Detect which cell encompasses the target text, then output its (x, y) center coordinate. 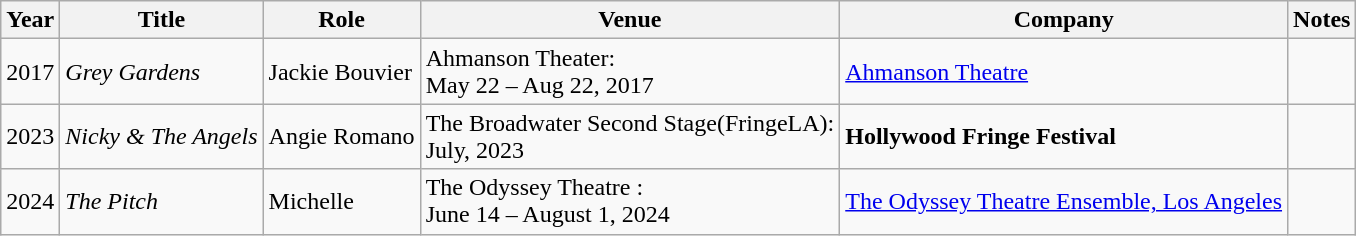
Ahmanson Theatre (1064, 72)
Michelle (342, 202)
Angie Romano (342, 136)
Role (342, 20)
Year (30, 20)
Hollywood Fringe Festival (1064, 136)
2023 (30, 136)
Nicky & The Angels (162, 136)
Company (1064, 20)
Venue (630, 20)
2024 (30, 202)
The Odyssey Theatre :June 14 – August 1, 2024 (630, 202)
The Odyssey Theatre Ensemble, Los Angeles (1064, 202)
The Broadwater Second Stage(FringeLA):July, 2023 (630, 136)
The Pitch (162, 202)
Grey Gardens (162, 72)
Title (162, 20)
Ahmanson Theater:May 22 – Aug 22, 2017 (630, 72)
2017 (30, 72)
Jackie Bouvier (342, 72)
Notes (1322, 20)
